Pinpoint the cell where the given text exists, returning its (X, Y) midpoint coordinate. 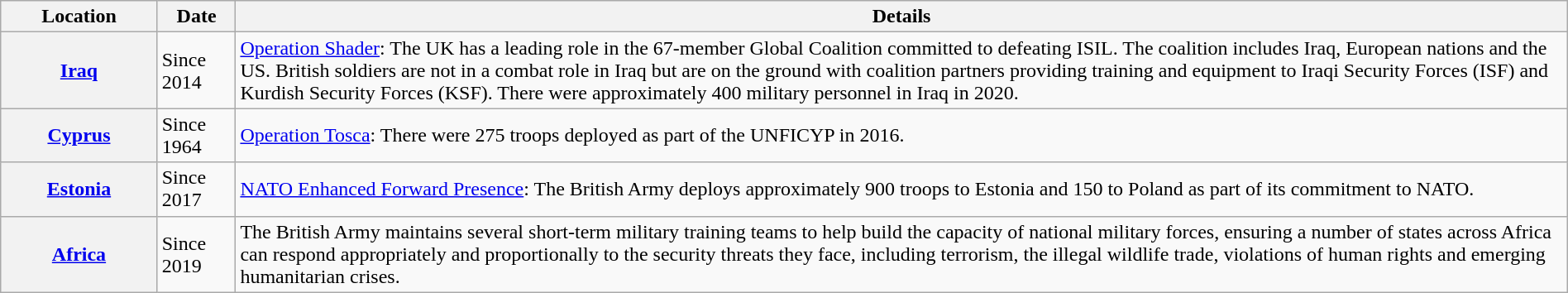
Africa (79, 254)
Iraq (79, 70)
NATO Enhanced Forward Presence: The British Army deploys approximately 900 troops to Estonia and 150 to Poland as part of its commitment to NATO. (901, 189)
Estonia (79, 189)
Operation Tosca: There were 275 troops deployed as part of the UNFICYP in 2016. (901, 136)
Since 1964 (197, 136)
Date (197, 17)
Since 2019 (197, 254)
Location (79, 17)
Details (901, 17)
Since 2017 (197, 189)
Since 2014 (197, 70)
Cyprus (79, 136)
